Extract the [x, y] coordinate from the center of the cell holding the provided text.  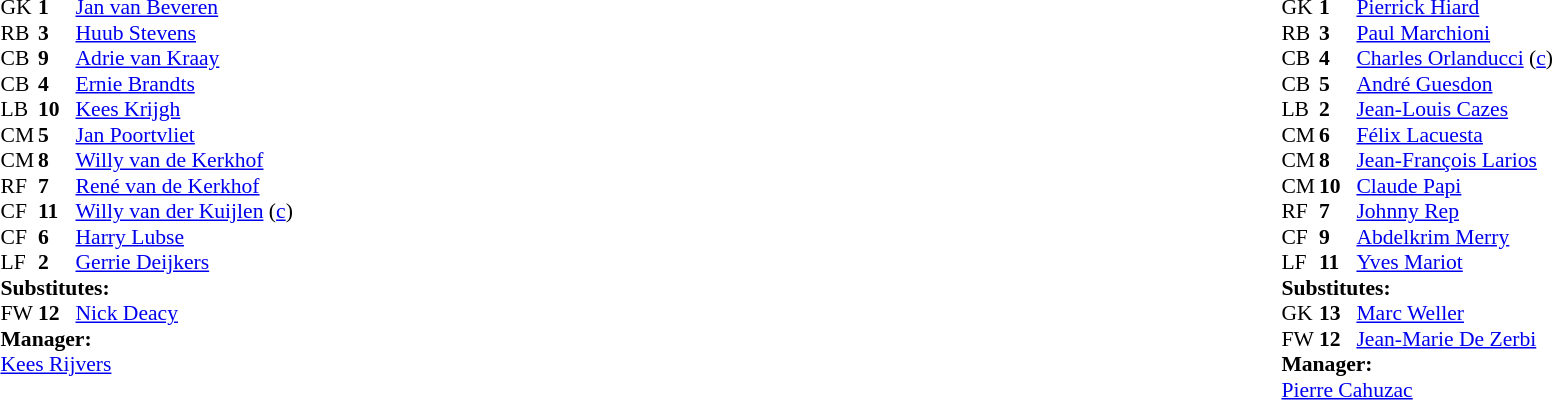
René van de Kerkhof [184, 186]
GK [1300, 313]
Kees Krijgh [184, 109]
Willy van de Kerkhof [184, 161]
Adrie van Kraay [184, 59]
Harry Lubse [184, 237]
13 [1338, 313]
Jan Poortvliet [184, 135]
Substitutes: [146, 288]
Manager: [146, 339]
Huub Stevens [184, 33]
Ernie Brandts [184, 84]
Nick Deacy [184, 313]
Kees Rijvers [146, 365]
Gerrie Deijkers [184, 263]
Willy van der Kuijlen (c) [184, 211]
